From the cell containing the given text, extract its center point as (X, Y) coordinate. 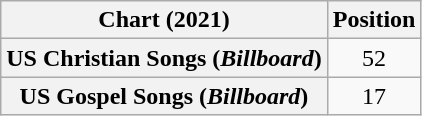
Chart (2021) (164, 20)
52 (374, 58)
17 (374, 96)
US Christian Songs (Billboard) (164, 58)
US Gospel Songs (Billboard) (164, 96)
Position (374, 20)
